Determine the (X, Y) coordinate at the center of the cell enclosing the given text.  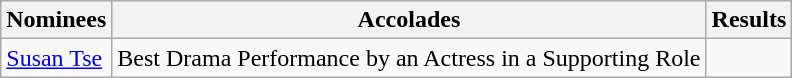
Best Drama Performance by an Actress in a Supporting Role (409, 58)
Results (749, 20)
Susan Tse (56, 58)
Nominees (56, 20)
Accolades (409, 20)
